Identify which cell holds the provided text, then report its [x, y] central coordinate. 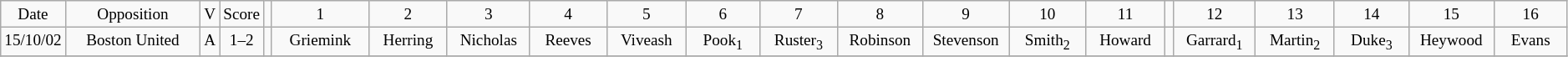
Stevenson [966, 41]
Martin2 [1295, 41]
11 [1124, 14]
Howard [1124, 41]
Griemink [320, 41]
Heywood [1451, 41]
16 [1530, 14]
Opposition [133, 14]
Smith2 [1048, 41]
A [211, 41]
4 [568, 14]
1 [320, 14]
Robinson [880, 41]
Duke3 [1372, 41]
9 [966, 14]
Garrard1 [1215, 41]
15 [1451, 14]
6 [723, 14]
12 [1215, 14]
Viveash [647, 41]
Score [242, 14]
13 [1295, 14]
Herring [408, 41]
Boston United [133, 41]
Reeves [568, 41]
3 [488, 14]
Evans [1530, 41]
Date [33, 14]
Nicholas [488, 41]
Pook1 [723, 41]
15/10/02 [33, 41]
7 [799, 14]
Ruster3 [799, 41]
10 [1048, 14]
8 [880, 14]
14 [1372, 14]
2 [408, 14]
5 [647, 14]
1–2 [242, 41]
V [211, 14]
